Extract the [x, y] coordinate from the center of the cell holding the provided text.  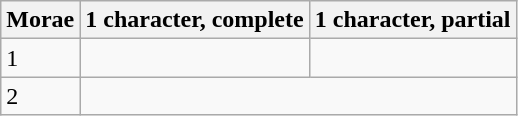
2 [40, 96]
1 character, partial [412, 20]
1 character, complete [194, 20]
1 [40, 58]
Morae [40, 20]
